Detect which cell encompasses the target text, then output its [x, y] center coordinate. 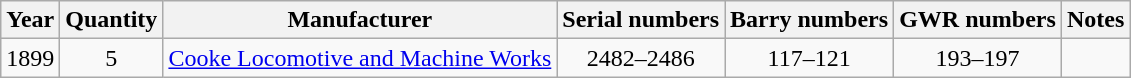
Cooke Locomotive and Machine Works [360, 58]
5 [112, 58]
Notes [1095, 20]
Year [30, 20]
2482–2486 [641, 58]
193–197 [978, 58]
Serial numbers [641, 20]
1899 [30, 58]
GWR numbers [978, 20]
117–121 [810, 58]
Manufacturer [360, 20]
Barry numbers [810, 20]
Quantity [112, 20]
